Locate the cell with the specified text and output its [x, y] center coordinate. 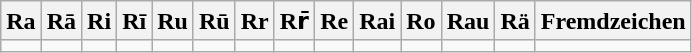
Rai [378, 21]
Rr [254, 21]
Ra [21, 21]
Rau [468, 21]
Re [334, 21]
Ri [100, 21]
Rī [134, 21]
Ru [173, 21]
Fremdzeichen [613, 21]
Rā [61, 21]
Rū [214, 21]
Rä [515, 21]
Rr̄ [294, 21]
Ro [421, 21]
